Return the (x, y) coordinate for the center point of the cell that contains the specified text.  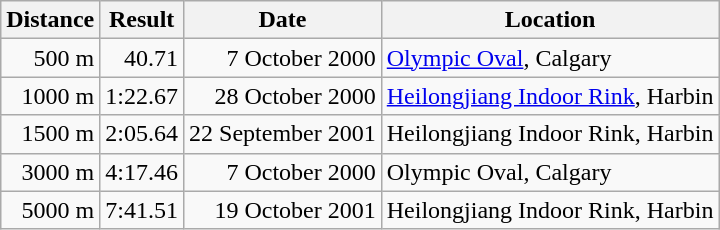
Location (550, 20)
Result (142, 20)
Date (283, 20)
Distance (50, 20)
1500 m (50, 134)
40.71 (142, 58)
5000 m (50, 210)
3000 m (50, 172)
2:05.64 (142, 134)
1000 m (50, 96)
7:41.51 (142, 210)
4:17.46 (142, 172)
500 m (50, 58)
28 October 2000 (283, 96)
1:22.67 (142, 96)
19 October 2001 (283, 210)
22 September 2001 (283, 134)
